Return the (x, y) coordinate for the center point of the cell that contains the specified text.  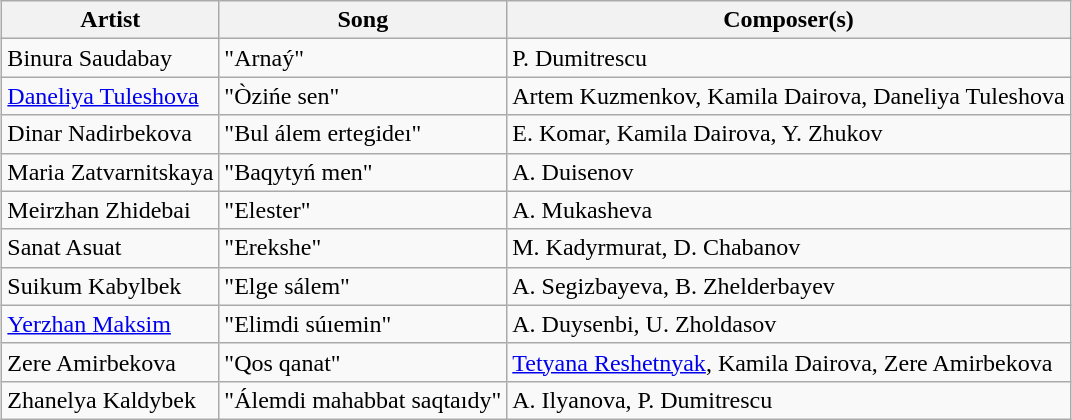
Sanat Asuat (110, 248)
A. Mukasheva (788, 210)
Meirzhan Zhidebai (110, 210)
"Elester" (363, 210)
A. Duysenbi, U. Zholdasov (788, 324)
"Álemdi mahabbat saqtaıdy" (363, 400)
Composer(s) (788, 20)
Daneliya Tuleshova (110, 96)
"Elimdi súıemin" (363, 324)
Tetyana Reshetnyak, Kamila Dairova, Zere Amirbekova (788, 362)
"Bul álem ertegideı" (363, 134)
"Arnaý" (363, 58)
Artist (110, 20)
"Òzińe sen" (363, 96)
"Erekshe" (363, 248)
Zhanelya Kaldybek (110, 400)
Artem Kuzmenkov, Kamila Dairova, Daneliya Tuleshova (788, 96)
P. Dumitrescu (788, 58)
Zere Amirbekova (110, 362)
"Baqytyń men" (363, 172)
"Qos qanat" (363, 362)
Binura Saudabay (110, 58)
A. Ilyanova, P. Dumitrescu (788, 400)
A. Duisenov (788, 172)
Dinar Nadirbekova (110, 134)
"Elge sálem" (363, 286)
E. Komar, Kamila Dairova, Y. Zhukov (788, 134)
Maria Zatvarnitskaya (110, 172)
M. Kadyrmurat, D. Chabanov (788, 248)
Song (363, 20)
Suikum Kabylbek (110, 286)
Yerzhan Maksim (110, 324)
A. Segizbayeva, B. Zhelderbayev (788, 286)
